Extract the [x, y] coordinate from the center of the cell holding the provided text.  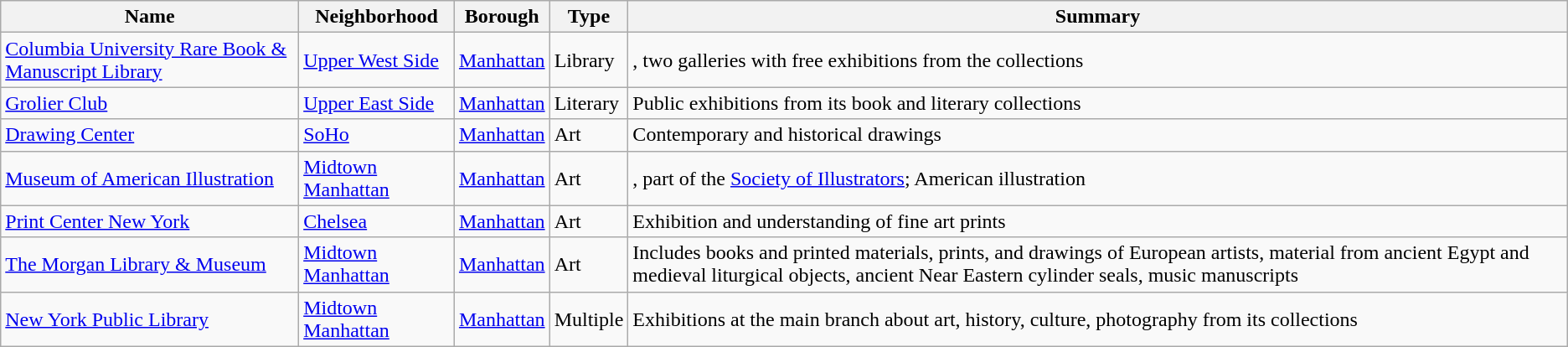
SoHo [377, 135]
The Morgan Library & Museum [150, 265]
Grolier Club [150, 103]
Borough [502, 17]
Literary [589, 103]
Upper West Side [377, 60]
Name [150, 17]
Type [589, 17]
Museum of American Illustration [150, 178]
Upper East Side [377, 103]
Multiple [589, 319]
Columbia University Rare Book & Manuscript Library [150, 60]
Drawing Center [150, 135]
Print Center New York [150, 221]
Neighborhood [377, 17]
New York Public Library [150, 319]
Exhibition and understanding of fine art prints [1097, 221]
Library [589, 60]
Contemporary and historical drawings [1097, 135]
Chelsea [377, 221]
, part of the Society of Illustrators; American illustration [1097, 178]
Exhibitions at the main branch about art, history, culture, photography from its collections [1097, 319]
Public exhibitions from its book and literary collections [1097, 103]
Summary [1097, 17]
, two galleries with free exhibitions from the collections [1097, 60]
